Scan for the cell matching the given text and deliver its (x, y) coordinate at center. 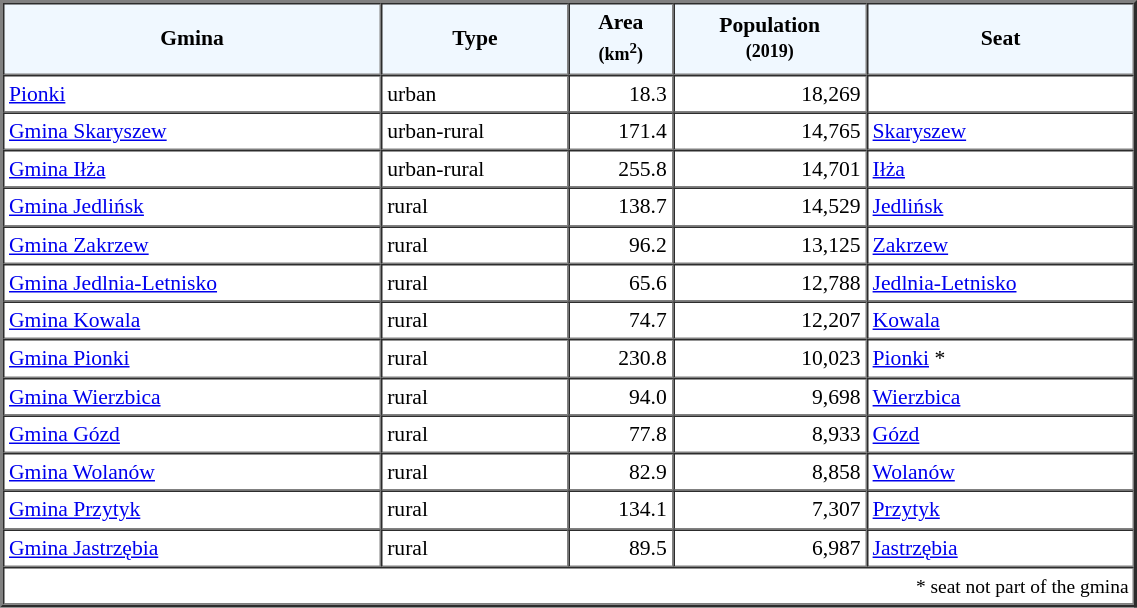
138.7 (621, 207)
Wierzbica (1001, 396)
8,933 (770, 434)
urban (475, 93)
82.9 (621, 472)
Gmina Jastrzębia (192, 548)
Gmina (192, 38)
Gmina Iłża (192, 169)
6,987 (770, 548)
Gmina Pionki (192, 359)
Pionki * (1001, 359)
Kowala (1001, 321)
Type (475, 38)
10,023 (770, 359)
Gmina Wolanów (192, 472)
171.4 (621, 131)
14,701 (770, 169)
18,269 (770, 93)
7,307 (770, 510)
89.5 (621, 548)
Seat (1001, 38)
13,125 (770, 245)
94.0 (621, 396)
Gmina Gózd (192, 434)
Gmina Zakrzew (192, 245)
14,765 (770, 131)
230.8 (621, 359)
Przytyk (1001, 510)
9,698 (770, 396)
Gmina Kowala (192, 321)
Wolanów (1001, 472)
Population(2019) (770, 38)
Iłża (1001, 169)
8,858 (770, 472)
Area(km2) (621, 38)
74.7 (621, 321)
Jedlińsk (1001, 207)
96.2 (621, 245)
Gmina Wierzbica (192, 396)
12,207 (770, 321)
Skaryszew (1001, 131)
* seat not part of the gmina (569, 586)
Gmina Przytyk (192, 510)
255.8 (621, 169)
Gózd (1001, 434)
134.1 (621, 510)
Gmina Jedlnia-Letnisko (192, 283)
14,529 (770, 207)
Jastrzębia (1001, 548)
77.8 (621, 434)
18.3 (621, 93)
Gmina Jedlińsk (192, 207)
Pionki (192, 93)
Gmina Skaryszew (192, 131)
Zakrzew (1001, 245)
Jedlnia-Letnisko (1001, 283)
65.6 (621, 283)
12,788 (770, 283)
